Detect which cell encompasses the target text, then output its (X, Y) center coordinate. 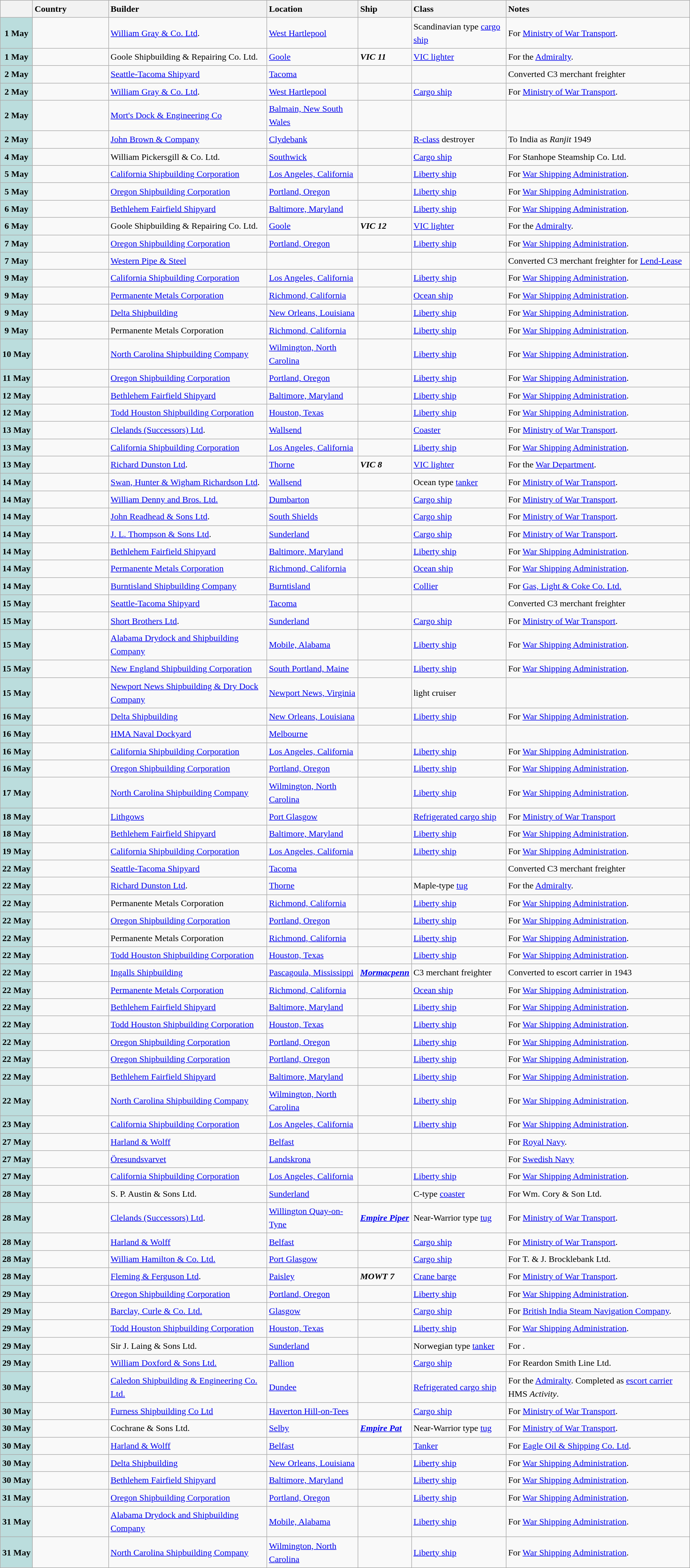
Collier (459, 586)
J. L. Thompson & Sons Ltd. (188, 534)
Furness Shipbuilding Co Ltd (188, 1411)
4 May (17, 157)
Tanker (459, 1446)
William Denny and Bros. Ltd. (188, 499)
MOWT 7 (385, 1277)
S. P. Austin & Sons Ltd. (188, 1194)
Lithgows (188, 816)
19 May (17, 852)
Pascagoula, Mississippi (313, 972)
For the War Department. (598, 465)
Scandinavian type cargo ship (459, 33)
For . (598, 1346)
C-type coaster (459, 1194)
For Royal Navy. (598, 1142)
Southwick (313, 157)
Maple-type tug (459, 886)
William Hamilton & Co. Ltd. (188, 1259)
Empire Pat (385, 1428)
Caledon Shipbuilding & Engineering Co. Ltd. (188, 1387)
Balmain, New South Wales (313, 116)
Glasgow (313, 1311)
Country (70, 9)
For Ministry of War Transport (598, 816)
Haverton Hill-on-Tees (313, 1411)
Öresundsvarvet (188, 1160)
Clydebank (313, 139)
Location (313, 9)
10 May (17, 354)
VIC 12 (385, 226)
Ship (385, 9)
Burntisland Shipbuilding Company (188, 586)
For Reardon Smith Line Ltd. (598, 1363)
Western Pipe & Steel (188, 261)
Barclay, Curle & Co. Ltd. (188, 1311)
For British India Steam Navigation Company. (598, 1311)
Newport News Shipbuilding & Dry Dock Company (188, 692)
Newport News, Virginia (313, 692)
For Gas, Light & Coke Co. Ltd. (598, 586)
South Portland, Maine (313, 669)
Ocean type tanker (459, 482)
Willington Quay-on-Tyne (313, 1218)
Melbourne (313, 734)
For Eagle Oil & Shipping Co. Ltd. (598, 1446)
Norwegian type tanker (459, 1346)
Paisley (313, 1277)
Mort's Dock & Engineering Co (188, 116)
William Pickersgill & Co. Ltd. (188, 157)
Cochrane & Sons Ltd. (188, 1428)
Swan, Hunter & Wigham Richardson Ltd. (188, 482)
C3 merchant freighter (459, 972)
Mormacpenn (385, 972)
For the Admiralty. Completed as escort carrier HMS Activity. (598, 1387)
Notes (598, 9)
Fleming & Ferguson Ltd. (188, 1277)
Converted C3 merchant freighter for Lend-Lease (598, 261)
For Stanhope Steamship Co. Ltd. (598, 157)
New England Shipbuilding Corporation (188, 669)
Converted to escort carrier in 1943 (598, 972)
John Brown & Company (188, 139)
Pallion (313, 1363)
South Shields (313, 516)
Burntisland (313, 586)
William Doxford & Sons Ltd. (188, 1363)
VIC 11 (385, 57)
Selby (313, 1428)
HMA Naval Dockyard (188, 734)
For T. & J. Brocklebank Ltd. (598, 1259)
Crane barge (459, 1277)
11 May (17, 378)
R-class destroyer (459, 139)
23 May (17, 1124)
To India as Ranjit 1949 (598, 139)
Dumbarton (313, 499)
For Wm. Cory & Son Ltd. (598, 1194)
John Readhead & Sons Ltd. (188, 516)
Coaster (459, 430)
17 May (17, 793)
Ingalls Shipbuilding (188, 972)
light cruiser (459, 692)
Builder (188, 9)
Short Brothers Ltd. (188, 621)
Sir J. Laing & Sons Ltd. (188, 1346)
Class (459, 9)
VIC 8 (385, 465)
Empire Piper (385, 1218)
Landskrona (313, 1160)
Dundee (313, 1387)
For Swedish Navy (598, 1160)
